Determine the (x, y) coordinate at the center of the cell enclosing the given text.  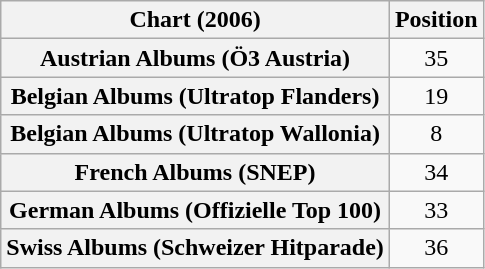
Austrian Albums (Ö3 Austria) (196, 58)
Swiss Albums (Schweizer Hitparade) (196, 248)
36 (436, 248)
French Albums (SNEP) (196, 172)
Belgian Albums (Ultratop Flanders) (196, 96)
Belgian Albums (Ultratop Wallonia) (196, 134)
Position (436, 20)
German Albums (Offizielle Top 100) (196, 210)
34 (436, 172)
33 (436, 210)
Chart (2006) (196, 20)
19 (436, 96)
8 (436, 134)
35 (436, 58)
